Locate the cell with the specified text and output its (x, y) center coordinate. 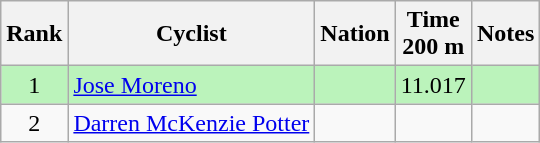
Nation (355, 34)
Darren McKenzie Potter (192, 123)
2 (34, 123)
Notes (505, 34)
Rank (34, 34)
Time200 m (433, 34)
Jose Moreno (192, 85)
1 (34, 85)
11.017 (433, 85)
Cyclist (192, 34)
